For the text-containing cell, return its midpoint in (X, Y) coordinate format. 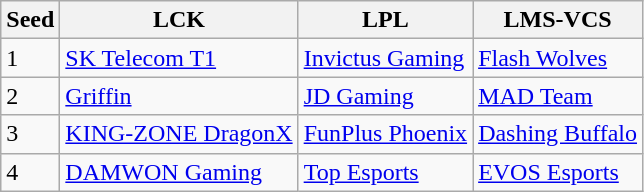
Griffin (179, 96)
Invictus Gaming (385, 58)
2 (30, 96)
FunPlus Phoenix (385, 134)
DAMWON Gaming (179, 172)
LPL (385, 20)
LMS-VCS (558, 20)
Dashing Buffalo (558, 134)
KING-ZONE DragonX (179, 134)
Seed (30, 20)
EVOS Esports (558, 172)
4 (30, 172)
LCK (179, 20)
JD Gaming (385, 96)
1 (30, 58)
3 (30, 134)
Flash Wolves (558, 58)
SK Telecom T1 (179, 58)
MAD Team (558, 96)
Top Esports (385, 172)
